Identify which cell holds the provided text, then report its (x, y) central coordinate. 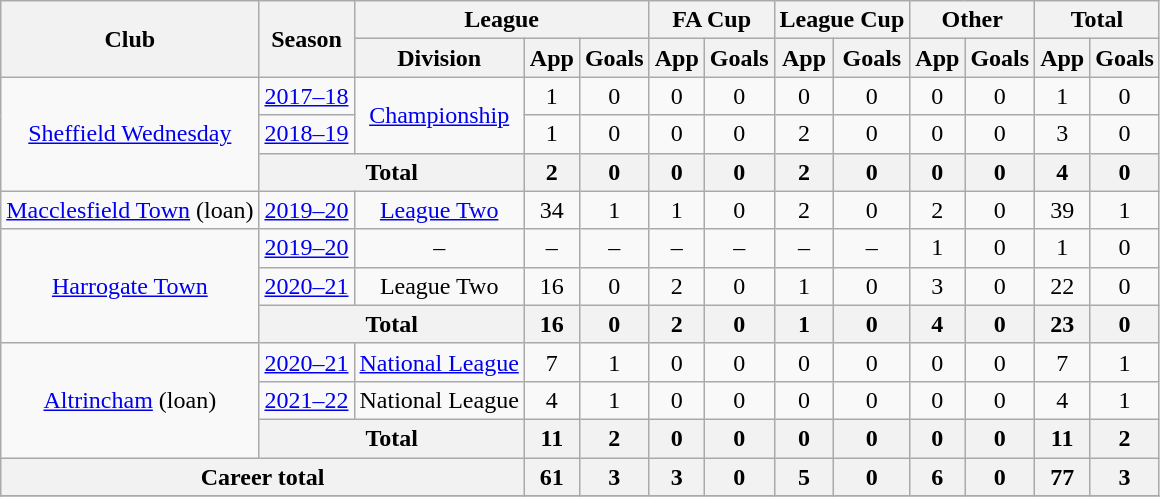
6 (938, 477)
Other (972, 20)
Macclesfield Town (loan) (130, 210)
34 (552, 210)
Season (306, 39)
77 (1062, 477)
2017–18 (306, 96)
23 (1062, 324)
22 (1062, 286)
Championship (439, 115)
39 (1062, 210)
61 (552, 477)
League Cup (842, 20)
2018–19 (306, 134)
Altrincham (loan) (130, 400)
Club (130, 39)
Division (439, 58)
2021–22 (306, 400)
5 (804, 477)
Harrogate Town (130, 286)
League (502, 20)
FA Cup (712, 20)
Career total (263, 477)
Sheffield Wednesday (130, 134)
